Provide the (X, Y) coordinate of the cell's center where the given text is located.  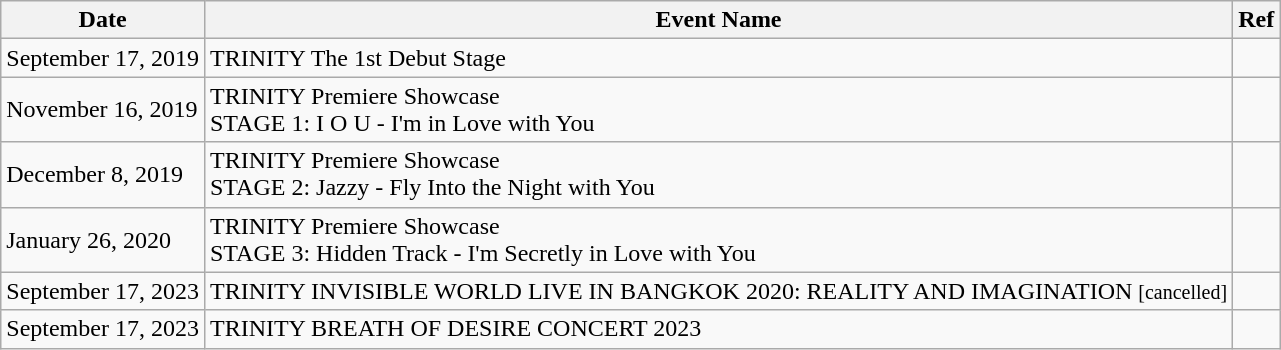
September 17, 2019 (103, 58)
December 8, 2019 (103, 174)
TRINITY Premiere ShowcaseSTAGE 1: I O U - I'm in Love with You (718, 110)
TRINITY INVISIBLE WORLD LIVE IN BANGKOK 2020: REALITY AND IMAGINATION [cancelled] (718, 291)
TRINITY The 1st Debut Stage (718, 58)
Date (103, 20)
Event Name (718, 20)
TRINITY Premiere ShowcaseSTAGE 3: Hidden Track - I'm Secretly in Love with You (718, 240)
November 16, 2019 (103, 110)
January 26, 2020 (103, 240)
TRINITY BREATH OF DESIRE CONCERT 2023 (718, 329)
TRINITY Premiere ShowcaseSTAGE 2: Jazzy - Fly Into the Night with You (718, 174)
Ref (1256, 20)
